Capture the cell that displays the provided text and extract its [X, Y] central coordinate. 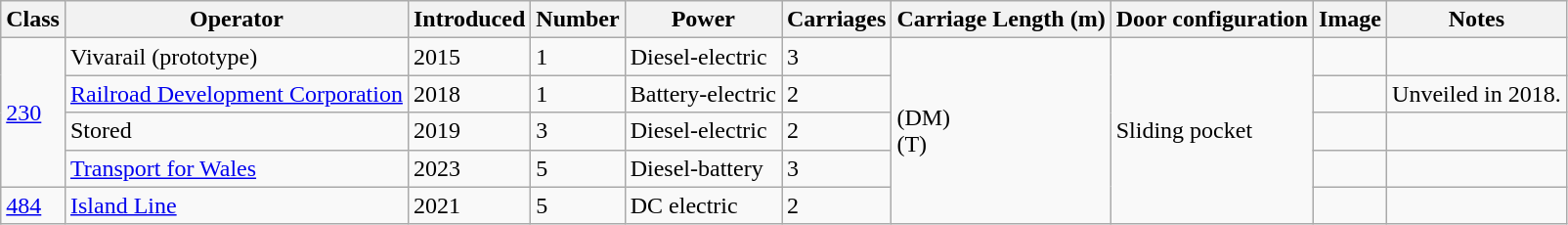
2015 [469, 57]
Notes [1477, 20]
484 [33, 205]
Image [1349, 20]
Carriages [837, 20]
2018 [469, 94]
DC electric [703, 205]
Operator [237, 20]
Number [578, 20]
Introduced [469, 20]
Diesel-battery [703, 168]
Carriage Length (m) [1001, 20]
Unveiled in 2018. [1477, 94]
Vivarail (prototype) [237, 57]
(DM) (T) [1001, 131]
Stored [237, 131]
Island Line [237, 205]
Battery-electric [703, 94]
Sliding pocket [1212, 131]
230 [33, 112]
Transport for Wales [237, 168]
Power [703, 20]
2023 [469, 168]
Class [33, 20]
2019 [469, 131]
Door configuration [1212, 20]
Railroad Development Corporation [237, 94]
2021 [469, 205]
